Output the (X, Y) coordinate of the center of the cell containing the given text.  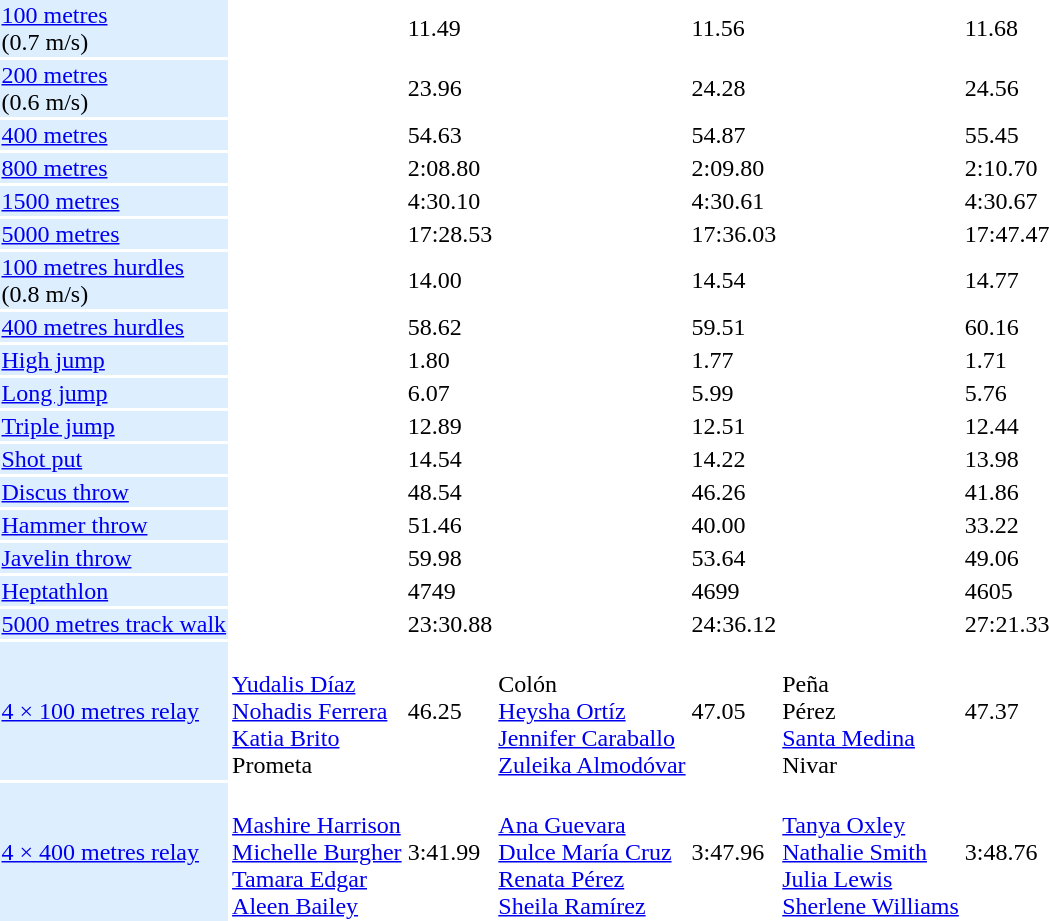
4:30.10 (450, 201)
59.51 (734, 327)
Colón Heysha Ortíz Jennifer Caraballo Zuleika Almodóvar (592, 711)
Long jump (114, 393)
51.46 (450, 525)
Discus throw (114, 492)
Mashire Harrison Michelle Burgher Tamara Edgar Aleen Bailey (318, 852)
Heptathlon (114, 591)
1.77 (734, 360)
48.54 (450, 492)
58.62 (450, 327)
47.05 (734, 711)
11.56 (734, 28)
53.64 (734, 558)
11.49 (450, 28)
2:08.80 (450, 168)
200 metres (0.6 m/s) (114, 88)
3:47.96 (734, 852)
23:30.88 (450, 624)
5000 metres (114, 234)
14.00 (450, 280)
46.26 (734, 492)
24:36.12 (734, 624)
40.00 (734, 525)
High jump (114, 360)
800 metres (114, 168)
54.63 (450, 135)
Triple jump (114, 426)
Shot put (114, 459)
3:41.99 (450, 852)
Peña Pérez Santa Medina Nivar (871, 711)
12.51 (734, 426)
14.22 (734, 459)
400 metres hurdles (114, 327)
4 × 400 metres relay (114, 852)
4:30.61 (734, 201)
54.87 (734, 135)
1500 metres (114, 201)
23.96 (450, 88)
5.99 (734, 393)
Hammer throw (114, 525)
24.28 (734, 88)
17:36.03 (734, 234)
1.80 (450, 360)
Tanya Oxley Nathalie Smith Julia Lewis Sherlene Williams (871, 852)
5000 metres track walk (114, 624)
2:09.80 (734, 168)
17:28.53 (450, 234)
400 metres (114, 135)
59.98 (450, 558)
6.07 (450, 393)
100 metres hurdles (0.8 m/s) (114, 280)
12.89 (450, 426)
Yudalis Díaz Nohadis Ferrera Katia Brito Prometa (318, 711)
4749 (450, 591)
100 metres (0.7 m/s) (114, 28)
4699 (734, 591)
Javelin throw (114, 558)
46.25 (450, 711)
4 × 100 metres relay (114, 711)
Ana Guevara Dulce María Cruz Renata Pérez Sheila Ramírez (592, 852)
